Capture the cell that displays the provided text and extract its [x, y] central coordinate. 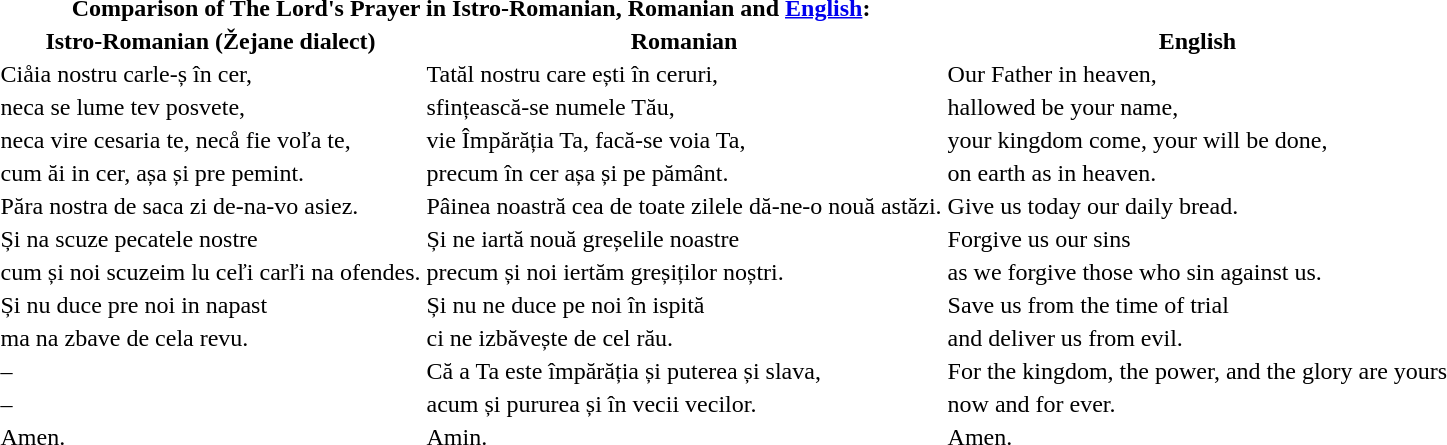
vie Împărăția Ta, facă-se voia Ta, [684, 140]
Romanian [684, 41]
Pâinea noastră cea de toate zilele dă-ne-o nouă astăzi. [684, 206]
precum în cer așa și pe pământ. [684, 173]
sfințească-se numele Tău, [684, 107]
Și ne iartă nouă greșelile noastre [684, 239]
acum și pururea și în vecii vecilor. [684, 404]
Că a Ta este împărăția și puterea și slava, [684, 371]
Și nu ne duce pe noi în ispită [684, 305]
ci ne izbăvește de cel rău. [684, 338]
precum și noi iertăm greșiților noștri. [684, 272]
Tatăl nostru care ești în ceruri, [684, 74]
